Locate the cell with the specified text and output its [x, y] center coordinate. 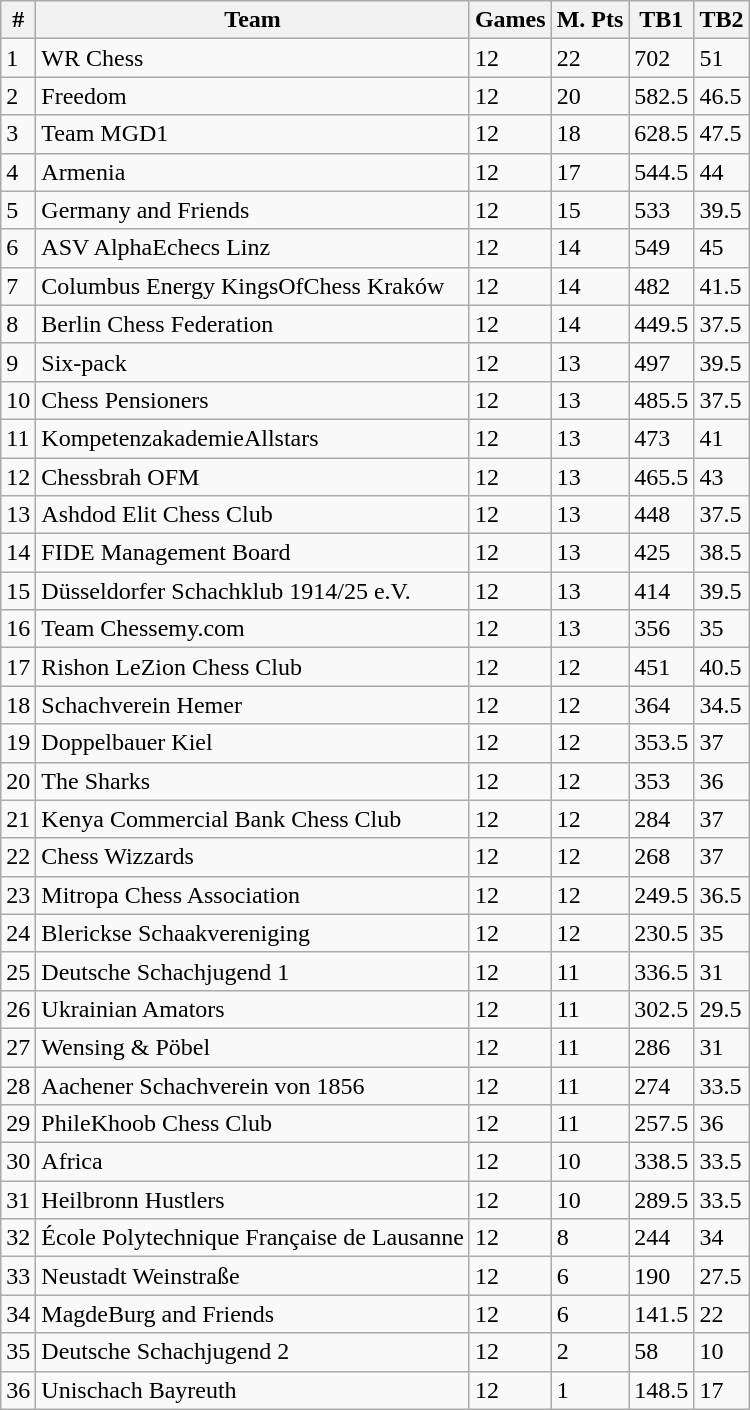
45 [722, 248]
Doppelbauer Kiel [253, 743]
533 [662, 210]
Unischach Bayreuth [253, 1390]
Armenia [253, 172]
47.5 [722, 134]
46.5 [722, 96]
Team MGD1 [253, 134]
Team Chessemy.com [253, 629]
473 [662, 438]
M. Pts [590, 20]
286 [662, 1047]
9 [18, 362]
7 [18, 286]
3 [18, 134]
353.5 [662, 743]
25 [18, 971]
414 [662, 591]
Ukrainian Amators [253, 1009]
302.5 [662, 1009]
Aachener Schachverein von 1856 [253, 1085]
482 [662, 286]
38.5 [722, 553]
284 [662, 819]
23 [18, 895]
230.5 [662, 933]
29 [18, 1124]
356 [662, 629]
16 [18, 629]
# [18, 20]
364 [662, 705]
244 [662, 1238]
Chess Pensioners [253, 400]
141.5 [662, 1314]
Blerickse Schaakvereniging [253, 933]
Düsseldorfer Schachklub 1914/25 e.V. [253, 591]
Africa [253, 1162]
29.5 [722, 1009]
Deutsche Schachjugend 1 [253, 971]
268 [662, 857]
WR Chess [253, 58]
148.5 [662, 1390]
Germany and Friends [253, 210]
ASV AlphaEchecs Linz [253, 248]
28 [18, 1085]
40.5 [722, 667]
Deutsche Schachjugend 2 [253, 1352]
FIDE Management Board [253, 553]
4 [18, 172]
Wensing & Pöbel [253, 1047]
PhileKhoob Chess Club [253, 1124]
257.5 [662, 1124]
Columbus Energy KingsOfChess Kraków [253, 286]
425 [662, 553]
33 [18, 1276]
274 [662, 1085]
27.5 [722, 1276]
Six-pack [253, 362]
485.5 [662, 400]
KompetenzakademieAllstars [253, 438]
582.5 [662, 96]
Team [253, 20]
Neustadt Weinstraße [253, 1276]
43 [722, 477]
449.5 [662, 324]
Chessbrah OFM [253, 477]
TB2 [722, 20]
34.5 [722, 705]
44 [722, 172]
Schachverein Hemer [253, 705]
Berlin Chess Federation [253, 324]
549 [662, 248]
451 [662, 667]
Kenya Commercial Bank Chess Club [253, 819]
702 [662, 58]
Freedom [253, 96]
MagdeBurg and Friends [253, 1314]
Mitropa Chess Association [253, 895]
Games [510, 20]
338.5 [662, 1162]
41 [722, 438]
448 [662, 515]
353 [662, 781]
32 [18, 1238]
Rishon LeZion Chess Club [253, 667]
497 [662, 362]
5 [18, 210]
249.5 [662, 895]
21 [18, 819]
465.5 [662, 477]
Ashdod Elit Chess Club [253, 515]
27 [18, 1047]
19 [18, 743]
26 [18, 1009]
544.5 [662, 172]
336.5 [662, 971]
The Sharks [253, 781]
École Polytechnique Française de Lausanne [253, 1238]
Heilbronn Hustlers [253, 1200]
628.5 [662, 134]
24 [18, 933]
51 [722, 58]
TB1 [662, 20]
190 [662, 1276]
36.5 [722, 895]
289.5 [662, 1200]
58 [662, 1352]
Chess Wizzards [253, 857]
41.5 [722, 286]
30 [18, 1162]
